Return the [x, y] coordinate for the center point of the cell that contains the specified text.  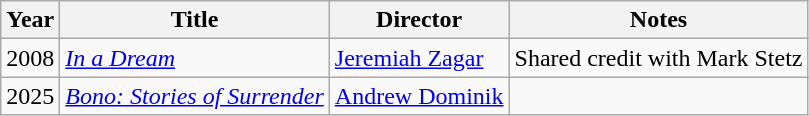
Year [30, 20]
Bono: Stories of Surrender [194, 96]
Director [419, 20]
2008 [30, 58]
Jeremiah Zagar [419, 58]
2025 [30, 96]
Shared credit with Mark Stetz [658, 58]
Title [194, 20]
Notes [658, 20]
Andrew Dominik [419, 96]
In a Dream [194, 58]
